Output the (X, Y) coordinate of the center of the cell containing the given text.  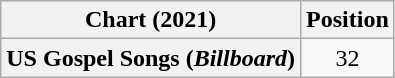
US Gospel Songs (Billboard) (151, 58)
Position (348, 20)
32 (348, 58)
Chart (2021) (151, 20)
